Capture the cell that displays the provided text and extract its [X, Y] central coordinate. 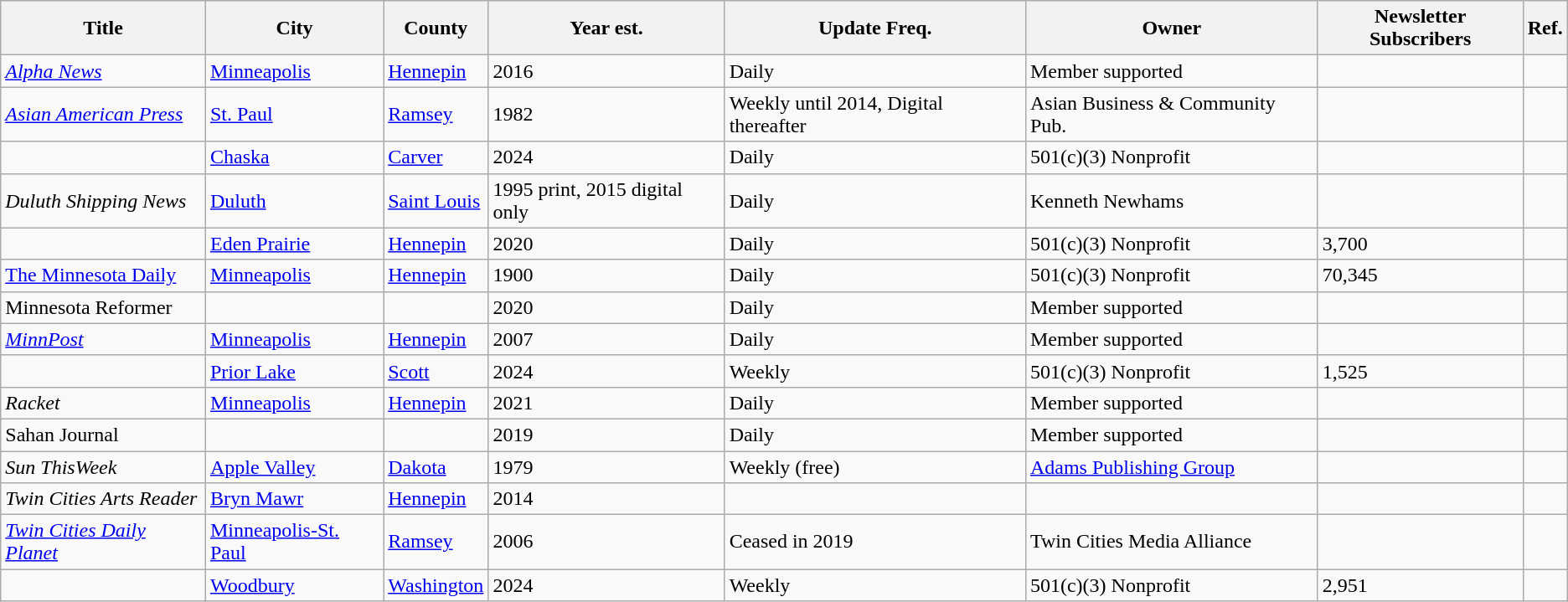
2021 [606, 403]
Saint Louis [436, 201]
Newsletter Subscribers [1421, 28]
Sahan Journal [104, 435]
City [294, 28]
Minneapolis-St. Paul [294, 543]
2019 [606, 435]
Alpha News [104, 71]
Racket [104, 403]
Washington [436, 585]
3,700 [1421, 244]
Dakota [436, 466]
2006 [606, 543]
County [436, 28]
Asian Business & Community Pub. [1171, 114]
Update Freq. [874, 28]
St. Paul [294, 114]
Duluth Shipping News [104, 201]
Eden Prairie [294, 244]
2014 [606, 499]
2016 [606, 71]
2007 [606, 339]
Bryn Mawr [294, 499]
1982 [606, 114]
1979 [606, 466]
1995 print, 2015 digital only [606, 201]
Ref. [1545, 28]
Minnesota Reformer [104, 307]
Adams Publishing Group [1171, 466]
Carver [436, 157]
Kenneth Newhams [1171, 201]
1900 [606, 275]
Asian American Press [104, 114]
Twin Cities Daily Planet [104, 543]
Scott [436, 371]
MinnPost [104, 339]
Weekly (free) [874, 466]
Apple Valley [294, 466]
The Minnesota Daily [104, 275]
Twin Cities Media Alliance [1171, 543]
Ceased in 2019 [874, 543]
Chaska [294, 157]
Owner [1171, 28]
Year est. [606, 28]
Title [104, 28]
Weekly until 2014, Digital thereafter [874, 114]
Twin Cities Arts Reader [104, 499]
Duluth [294, 201]
Woodbury [294, 585]
2,951 [1421, 585]
Sun ThisWeek [104, 466]
1,525 [1421, 371]
70,345 [1421, 275]
Prior Lake [294, 371]
